Provide the (x, y) coordinate of the cell's center where the given text is located.  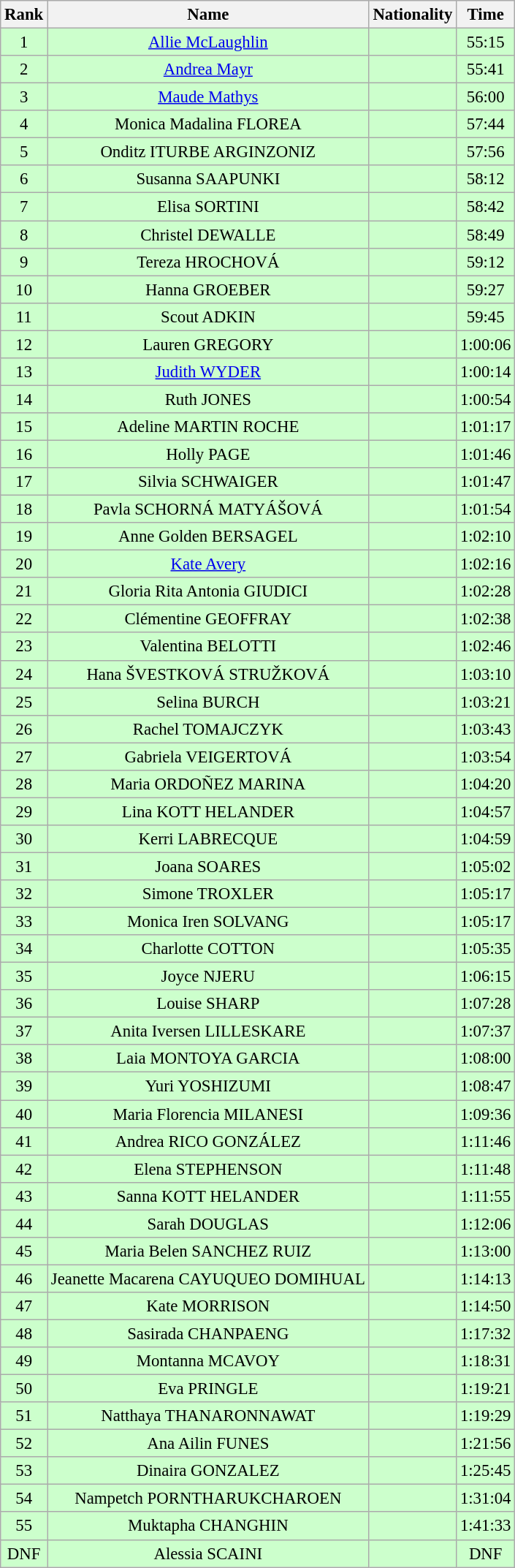
59:45 (486, 317)
1:12:06 (486, 1224)
40 (24, 1114)
6 (24, 179)
1:02:46 (486, 647)
Simone TROXLER (209, 894)
14 (24, 399)
48 (24, 1333)
31 (24, 866)
Maria Florencia MILANESI (209, 1114)
1:14:50 (486, 1306)
Hana ŠVESTKOVÁ STRUŽKOVÁ (209, 674)
25 (24, 702)
Sanna KOTT HELANDER (209, 1196)
1:17:32 (486, 1333)
54 (24, 1499)
1:08:00 (486, 1059)
Clémentine GEOFFRAY (209, 619)
Ruth JONES (209, 399)
1:01:46 (486, 454)
58:49 (486, 235)
1:04:20 (486, 784)
Nationality (412, 15)
Charlotte COTTON (209, 949)
Onditz ITURBE ARGINZONIZ (209, 152)
2 (24, 69)
1:25:45 (486, 1471)
Pavla SCHORNÁ MATYÁŠOVÁ (209, 510)
Sasirada CHANPAENG (209, 1333)
38 (24, 1059)
29 (24, 811)
Holly PAGE (209, 454)
Adeline MARTIN ROCHE (209, 427)
Joyce NJERU (209, 977)
4 (24, 124)
1:00:06 (486, 344)
33 (24, 922)
Hanna GROEBER (209, 289)
1:02:16 (486, 564)
Monica Madalina FLOREA (209, 124)
15 (24, 427)
Maria ORDOÑEZ MARINA (209, 784)
50 (24, 1389)
Name (209, 15)
1:02:38 (486, 619)
49 (24, 1361)
1:07:28 (486, 1004)
1:03:21 (486, 702)
28 (24, 784)
46 (24, 1279)
Rachel TOMAJCZYK (209, 729)
13 (24, 372)
Eva PRINGLE (209, 1389)
1 (24, 42)
1:09:36 (486, 1114)
45 (24, 1251)
Elisa SORTINI (209, 207)
Rank (24, 15)
Dinaira GONZALEZ (209, 1471)
1:08:47 (486, 1086)
32 (24, 894)
Monica Iren SOLVANG (209, 922)
19 (24, 537)
17 (24, 482)
10 (24, 289)
Joana SOARES (209, 866)
Laia MONTOYA GARCIA (209, 1059)
23 (24, 647)
Selina BURCH (209, 702)
1:18:31 (486, 1361)
9 (24, 262)
Maude Mathys (209, 97)
Nampetch PORNTHARUKCHAROEN (209, 1499)
1:01:47 (486, 482)
11 (24, 317)
Yuri YOSHIZUMI (209, 1086)
Andrea RICO GONZÁLEZ (209, 1141)
59:12 (486, 262)
22 (24, 619)
1:07:37 (486, 1031)
1:01:17 (486, 427)
44 (24, 1224)
Natthaya THANARONNAWAT (209, 1416)
Louise SHARP (209, 1004)
27 (24, 757)
1:41:33 (486, 1526)
Valentina BELOTTI (209, 647)
1:04:59 (486, 839)
Tereza HROCHOVÁ (209, 262)
1:11:48 (486, 1169)
53 (24, 1471)
12 (24, 344)
56:00 (486, 97)
1:19:21 (486, 1389)
Alessia SCAINI (209, 1553)
57:44 (486, 124)
Elena STEPHENSON (209, 1169)
3 (24, 97)
1:02:10 (486, 537)
24 (24, 674)
1:06:15 (486, 977)
1:05:02 (486, 866)
7 (24, 207)
Kerri LABRECQUE (209, 839)
1:03:43 (486, 729)
20 (24, 564)
36 (24, 1004)
Andrea Mayr (209, 69)
16 (24, 454)
Lauren GREGORY (209, 344)
1:00:14 (486, 372)
30 (24, 839)
Lina KOTT HELANDER (209, 811)
Sarah DOUGLAS (209, 1224)
59:27 (486, 289)
39 (24, 1086)
8 (24, 235)
37 (24, 1031)
1:31:04 (486, 1499)
1:14:13 (486, 1279)
1:11:46 (486, 1141)
41 (24, 1141)
Maria Belen SANCHEZ RUIZ (209, 1251)
Scout ADKIN (209, 317)
52 (24, 1444)
Muktapha CHANGHIN (209, 1526)
Judith WYDER (209, 372)
Time (486, 15)
57:56 (486, 152)
18 (24, 510)
26 (24, 729)
1:03:54 (486, 757)
Montanna MCAVOY (209, 1361)
1:21:56 (486, 1444)
Kate Avery (209, 564)
5 (24, 152)
1:05:35 (486, 949)
Christel DEWALLE (209, 235)
Susanna SAAPUNKI (209, 179)
47 (24, 1306)
1:13:00 (486, 1251)
1:04:57 (486, 811)
Jeanette Macarena CAYUQUEO DOMIHUAL (209, 1279)
58:42 (486, 207)
Silvia SCHWAIGER (209, 482)
21 (24, 591)
58:12 (486, 179)
1:02:28 (486, 591)
1:01:54 (486, 510)
35 (24, 977)
55:15 (486, 42)
34 (24, 949)
43 (24, 1196)
51 (24, 1416)
1:00:54 (486, 399)
55 (24, 1526)
Gloria Rita Antonia GIUDICI (209, 591)
Kate MORRISON (209, 1306)
Gabriela VEIGERTOVÁ (209, 757)
1:03:10 (486, 674)
Ana Ailin FUNES (209, 1444)
1:19:29 (486, 1416)
Allie McLaughlin (209, 42)
Anne Golden BERSAGEL (209, 537)
42 (24, 1169)
Anita Iversen LILLESKARE (209, 1031)
55:41 (486, 69)
1:11:55 (486, 1196)
